For the text-containing cell, return its midpoint in (x, y) coordinate format. 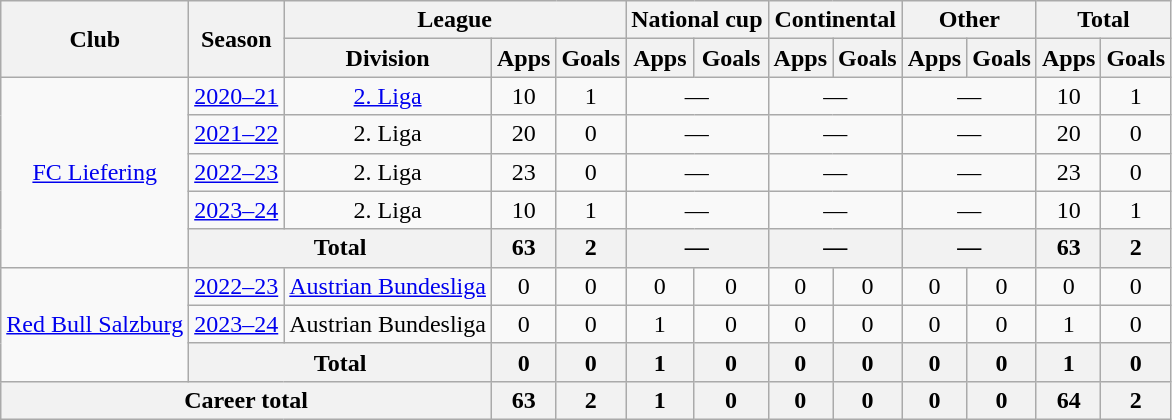
FC Liefering (95, 172)
National cup (697, 20)
Season (236, 39)
64 (1068, 400)
2020–21 (236, 96)
Other (969, 20)
Red Bull Salzburg (95, 324)
League (455, 20)
Club (95, 39)
Division (388, 58)
2021–22 (236, 134)
Career total (246, 400)
Continental (835, 20)
